Find where the given text appears and provide that cell's center as (x, y) coordinate. 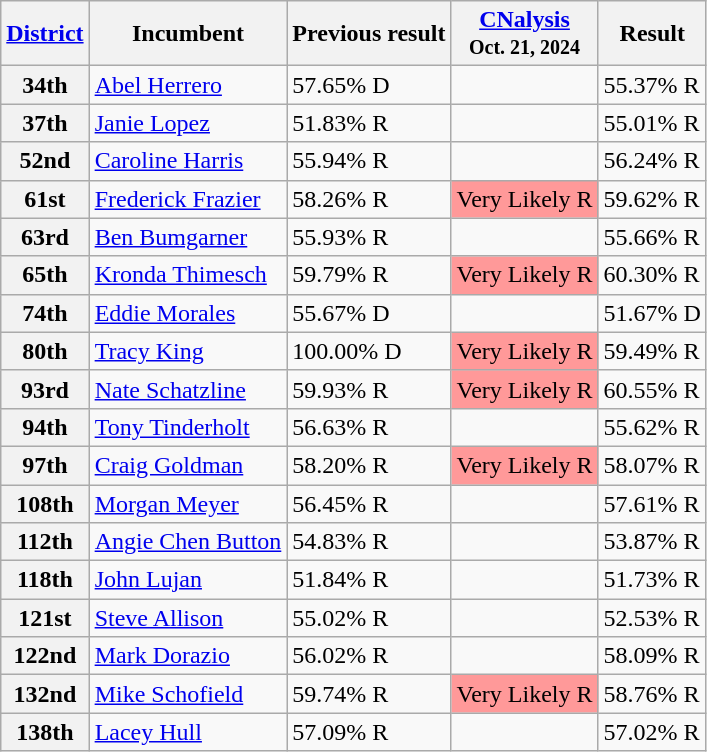
60.30% R (652, 275)
Mark Dorazio (188, 656)
56.24% R (652, 161)
100.00% D (369, 351)
CNalysisOct. 21, 2024 (524, 34)
80th (45, 351)
55.93% R (369, 237)
56.02% R (369, 656)
112th (45, 542)
57.65% D (369, 85)
138th (45, 732)
121st (45, 618)
58.76% R (652, 694)
Steve Allison (188, 618)
Caroline Harris (188, 161)
Incumbent (188, 34)
37th (45, 123)
Tracy King (188, 351)
District (45, 34)
Abel Herrero (188, 85)
59.62% R (652, 199)
58.07% R (652, 465)
53.87% R (652, 542)
56.45% R (369, 503)
56.63% R (369, 427)
97th (45, 465)
51.73% R (652, 580)
Angie Chen Button (188, 542)
55.02% R (369, 618)
Craig Goldman (188, 465)
34th (45, 85)
58.26% R (369, 199)
57.09% R (369, 732)
52.53% R (652, 618)
122nd (45, 656)
132nd (45, 694)
52nd (45, 161)
John Lujan (188, 580)
108th (45, 503)
60.55% R (652, 389)
57.61% R (652, 503)
Kronda Thimesch (188, 275)
55.67% D (369, 313)
Mike Schofield (188, 694)
58.09% R (652, 656)
54.83% R (369, 542)
65th (45, 275)
51.84% R (369, 580)
Frederick Frazier (188, 199)
59.49% R (652, 351)
55.37% R (652, 85)
Nate Schatzline (188, 389)
94th (45, 427)
Result (652, 34)
Previous result (369, 34)
Lacey Hull (188, 732)
Janie Lopez (188, 123)
51.67% D (652, 313)
118th (45, 580)
Tony Tinderholt (188, 427)
59.93% R (369, 389)
55.01% R (652, 123)
55.66% R (652, 237)
Eddie Morales (188, 313)
74th (45, 313)
59.74% R (369, 694)
Morgan Meyer (188, 503)
63rd (45, 237)
57.02% R (652, 732)
59.79% R (369, 275)
51.83% R (369, 123)
55.62% R (652, 427)
Ben Bumgarner (188, 237)
61st (45, 199)
58.20% R (369, 465)
55.94% R (369, 161)
93rd (45, 389)
